Extract the [x, y] coordinate from the center of the cell holding the provided text.  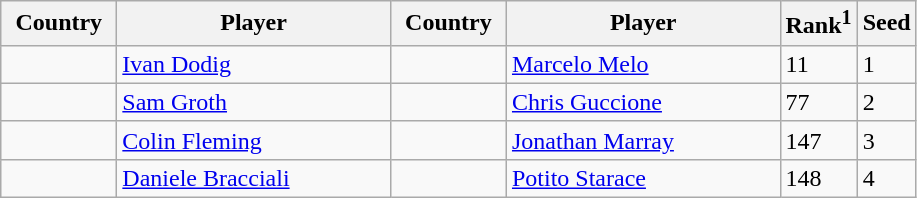
2 [886, 102]
11 [818, 64]
4 [886, 178]
Colin Fleming [254, 140]
77 [818, 102]
3 [886, 140]
Daniele Bracciali [254, 178]
1 [886, 64]
Ivan Dodig [254, 64]
147 [818, 140]
Sam Groth [254, 102]
Marcelo Melo [643, 64]
Rank1 [818, 24]
Jonathan Marray [643, 140]
Chris Guccione [643, 102]
148 [818, 178]
Potito Starace [643, 178]
Seed [886, 24]
